Identify which cell holds the provided text, then report its [x, y] central coordinate. 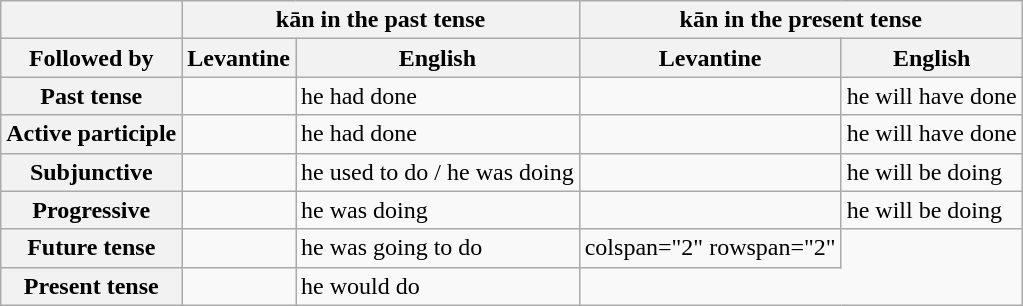
he was doing [438, 210]
kān in the present tense [800, 20]
he used to do / he was doing [438, 172]
Past tense [92, 96]
Followed by [92, 58]
Future tense [92, 248]
he would do [438, 286]
kān in the past tense [380, 20]
Active participle [92, 134]
he was going to do [438, 248]
Subjunctive [92, 172]
Progressive [92, 210]
Present tense [92, 286]
colspan="2" rowspan="2" [710, 248]
